Return the [x, y] coordinate for the center point of the cell that contains the specified text.  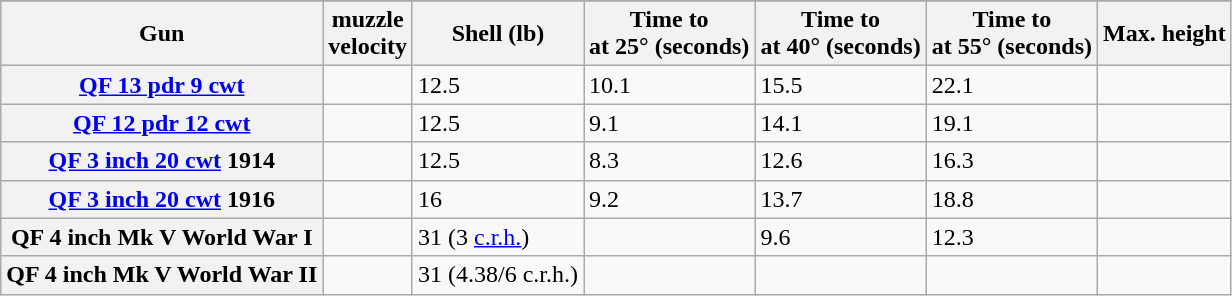
9.6 [840, 237]
Gun [162, 34]
Time to at 40° (seconds) [840, 34]
31 (3 c.r.h.) [498, 237]
QF 4 inch Mk V World War II [162, 275]
Shell (lb) [498, 34]
QF 12 pdr 12 cwt [162, 123]
14.1 [840, 123]
10.1 [670, 85]
16 [498, 199]
QF 4 inch Mk V World War I [162, 237]
16.3 [1012, 161]
9.1 [670, 123]
9.2 [670, 199]
Time to at 55° (seconds) [1012, 34]
15.5 [840, 85]
Max. height [1165, 34]
QF 13 pdr 9 cwt [162, 85]
QF 3 inch 20 cwt 1916 [162, 199]
muzzlevelocity [368, 34]
8.3 [670, 161]
QF 3 inch 20 cwt 1914 [162, 161]
18.8 [1012, 199]
Time to at 25° (seconds) [670, 34]
31 (4.38/6 c.r.h.) [498, 275]
12.3 [1012, 237]
19.1 [1012, 123]
22.1 [1012, 85]
12.6 [840, 161]
13.7 [840, 199]
